Locate the cell with the specified text and output its [x, y] center coordinate. 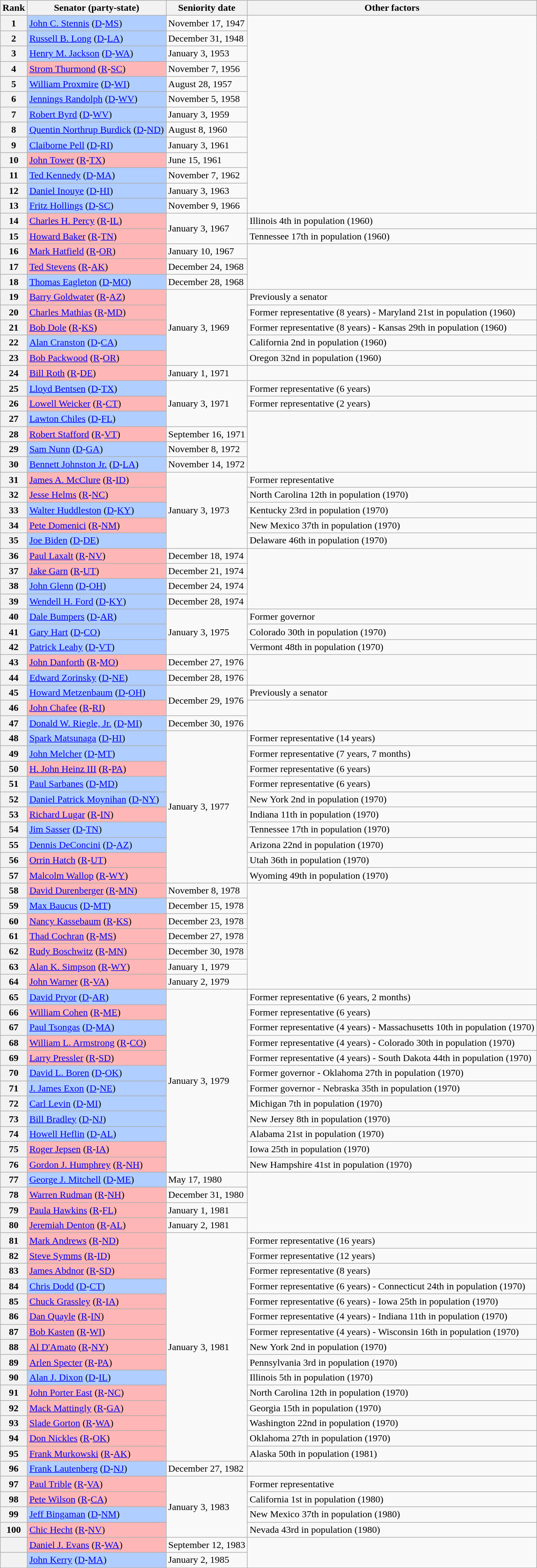
Indiana 11th in population (1970) [392, 814]
35 [14, 541]
December 27, 1978 [207, 936]
36 [14, 556]
December 24, 1974 [207, 586]
82 [14, 1256]
Alan Cranston (D-CA) [97, 343]
2 [14, 38]
25 [14, 388]
August 28, 1957 [207, 84]
88 [14, 1347]
62 [14, 952]
53 [14, 814]
Claiborne Pell (D-RI) [97, 145]
Jim Sasser (D-TN) [97, 830]
Alaska 50th in population (1981) [392, 1454]
Former representative (8 years) [392, 1271]
Chuck Grassley (R-IA) [97, 1301]
December 30, 1976 [207, 723]
Tennessee 17th in population (1970) [392, 830]
December 15, 1978 [207, 906]
Paul Trible (R-VA) [97, 1484]
90 [14, 1377]
69 [14, 1058]
Seniority date [207, 8]
Ted Stevens (R-AK) [97, 267]
16 [14, 251]
Former representative (14 years) [392, 738]
13 [14, 206]
Rank [14, 8]
September 12, 1983 [207, 1545]
January 3, 1977 [207, 807]
Steve Symms (R-ID) [97, 1256]
December 21, 1974 [207, 571]
Daniel Patrick Moynihan (D-NY) [97, 799]
Edward Zorinsky (D-NE) [97, 678]
Orrin Hatch (R-UT) [97, 860]
December 29, 1976 [207, 700]
Illinois 4th in population (1960) [392, 221]
John Glenn (D-OH) [97, 586]
Frank Murkowski (R-AK) [97, 1454]
43 [14, 662]
December 28, 1976 [207, 678]
71 [14, 1088]
Georgia 15th in population (1970) [392, 1408]
97 [14, 1484]
November 17, 1947 [207, 23]
Kentucky 23rd in population (1970) [392, 510]
65 [14, 997]
Daniel J. Evans (R-WA) [97, 1545]
November 8, 1978 [207, 890]
80 [14, 1225]
3 [14, 54]
Former representative (4 years) - Wisconsin 16th in population (1970) [392, 1332]
Former representative (6 years, 2 months) [392, 997]
66 [14, 1012]
Senator (party-state) [97, 8]
Charles Mathias (R-MD) [97, 312]
32 [14, 495]
78 [14, 1195]
Gary Hart (D-CO) [97, 632]
96 [14, 1469]
12 [14, 191]
Oklahoma 27th in population (1970) [392, 1438]
John Melcher (D-MT) [97, 754]
Arlen Specter (R-PA) [97, 1362]
Former representative (4 years) - Massachusetts 10th in population (1970) [392, 1027]
Slade Gorton (R-WA) [97, 1423]
William Cohen (R-ME) [97, 1012]
David L. Boren (D-OK) [97, 1073]
54 [14, 830]
Jennings Randolph (D-WV) [97, 99]
50 [14, 769]
31 [14, 480]
Ted Kennedy (D-MA) [97, 175]
January 2, 1985 [207, 1560]
28 [14, 434]
34 [14, 525]
Bill Bradley (D-NJ) [97, 1119]
45 [14, 693]
Wyoming 49th in population (1970) [392, 875]
June 15, 1961 [207, 160]
37 [14, 571]
Lawton Chiles (D-FL) [97, 419]
38 [14, 586]
Henry M. Jackson (D-WA) [97, 54]
74 [14, 1134]
Former governor - Nebraska 35th in population (1970) [392, 1088]
Dan Quayle (R-IN) [97, 1317]
Warren Rudman (R-NH) [97, 1195]
Oregon 32nd in population (1960) [392, 358]
January 3, 1971 [207, 403]
John Tower (R-TX) [97, 160]
64 [14, 982]
November 5, 1958 [207, 99]
January 3, 1959 [207, 114]
Pennsylvania 3rd in population (1970) [392, 1362]
Bob Kasten (R-WI) [97, 1332]
68 [14, 1043]
75 [14, 1149]
Charles H. Percy (R-IL) [97, 221]
Former representative (8 years) - Kansas 29th in population (1960) [392, 327]
January 1, 1971 [207, 373]
Former governor [392, 616]
December 18, 1974 [207, 556]
Robert Byrd (D-WV) [97, 114]
Bill Roth (R-DE) [97, 373]
January 3, 1961 [207, 145]
56 [14, 860]
January 1, 1981 [207, 1210]
Dennis DeConcini (D-AZ) [97, 845]
Wendell H. Ford (D-KY) [97, 601]
January 3, 1983 [207, 1507]
Paula Hawkins (R-FL) [97, 1210]
Former representative (2 years) [392, 403]
40 [14, 616]
89 [14, 1362]
Pete Domenici (R-NM) [97, 525]
67 [14, 1027]
93 [14, 1423]
Howard Metzenbaum (D-OH) [97, 693]
John Kerry (D-MA) [97, 1560]
85 [14, 1301]
92 [14, 1408]
41 [14, 632]
Former representative (12 years) [392, 1256]
46 [14, 708]
John Chafee (R-RI) [97, 708]
Jake Garn (R-UT) [97, 571]
Quentin Northrup Burdick (D-ND) [97, 130]
87 [14, 1332]
Sam Nunn (D-GA) [97, 449]
57 [14, 875]
September 16, 1971 [207, 434]
18 [14, 282]
Michigan 7th in population (1970) [392, 1103]
Gordon J. Humphrey (R-NH) [97, 1165]
Pete Wilson (R-CA) [97, 1499]
Mark Hatfield (R-OR) [97, 251]
11 [14, 175]
November 9, 1966 [207, 206]
January 2, 1979 [207, 982]
January 3, 1953 [207, 54]
Dale Bumpers (D-AR) [97, 616]
David Pryor (D-AR) [97, 997]
November 7, 1962 [207, 175]
Washington 22nd in population (1970) [392, 1423]
Howell Heflin (D-AL) [97, 1134]
Utah 36th in population (1970) [392, 860]
Don Nickles (R-OK) [97, 1438]
H. John Heinz III (R-PA) [97, 769]
33 [14, 510]
59 [14, 906]
December 28, 1974 [207, 601]
94 [14, 1438]
Daniel Inouye (D-HI) [97, 191]
December 27, 1976 [207, 662]
73 [14, 1119]
James A. McClure (R-ID) [97, 480]
January 3, 1975 [207, 632]
Larry Pressler (R-SD) [97, 1058]
Paul Tsongas (D-MA) [97, 1027]
Alan K. Simpson (R-WY) [97, 967]
Illinois 5th in population (1970) [392, 1377]
Chris Dodd (D-CT) [97, 1286]
David Durenberger (R-MN) [97, 890]
Paul Sarbanes (D-MD) [97, 784]
December 31, 1948 [207, 38]
Jesse Helms (R-NC) [97, 495]
Former representative (8 years) - Maryland 21st in population (1960) [392, 312]
Former representative (4 years) - Indiana 11th in population (1970) [392, 1317]
Spark Matsunaga (D-HI) [97, 738]
Patrick Leahy (D-VT) [97, 647]
Chic Hecht (R-NV) [97, 1530]
California 1st in population (1980) [392, 1499]
22 [14, 343]
Barry Goldwater (R-AZ) [97, 297]
100 [14, 1530]
November 8, 1972 [207, 449]
61 [14, 936]
76 [14, 1165]
24 [14, 373]
November 14, 1972 [207, 465]
Russell B. Long (D-LA) [97, 38]
Max Baucus (D-MT) [97, 906]
William L. Armstrong (R-CO) [97, 1043]
Mark Andrews (R-ND) [97, 1241]
John Porter East (R-NC) [97, 1392]
December 24, 1968 [207, 267]
70 [14, 1073]
Lowell Weicker (R-CT) [97, 403]
Howard Baker (R-TN) [97, 236]
Bob Dole (R-KS) [97, 327]
Joe Biden (D-DE) [97, 541]
May 17, 1980 [207, 1180]
January 3, 1967 [207, 229]
79 [14, 1210]
Former representative (7 years, 7 months) [392, 754]
Tennessee 17th in population (1960) [392, 236]
December 30, 1978 [207, 952]
January 2, 1981 [207, 1225]
83 [14, 1271]
30 [14, 465]
39 [14, 601]
January 3, 1981 [207, 1347]
14 [14, 221]
29 [14, 449]
Frank Lautenberg (D-NJ) [97, 1469]
99 [14, 1514]
19 [14, 297]
Malcolm Wallop (R-WY) [97, 875]
81 [14, 1241]
Former governor - Oklahoma 27th in population (1970) [392, 1073]
Thad Cochran (R-MS) [97, 936]
November 7, 1956 [207, 69]
95 [14, 1454]
December 28, 1968 [207, 282]
21 [14, 327]
Paul Laxalt (R-NV) [97, 556]
6 [14, 99]
Strom Thurmond (R-SC) [97, 69]
Bennett Johnston Jr. (D-LA) [97, 465]
Arizona 22nd in population (1970) [392, 845]
60 [14, 921]
Al D'Amato (R-NY) [97, 1347]
New Hampshire 41st in population (1970) [392, 1165]
December 27, 1982 [207, 1469]
Former representative (4 years) - South Dakota 44th in population (1970) [392, 1058]
John Warner (R-VA) [97, 982]
23 [14, 358]
Jeff Bingaman (D-NM) [97, 1514]
Other factors [392, 8]
Former representative (4 years) - Colorado 30th in population (1970) [392, 1043]
January 3, 1969 [207, 327]
Robert Stafford (R-VT) [97, 434]
44 [14, 678]
January 3, 1963 [207, 191]
20 [14, 312]
January 3, 1979 [207, 1081]
Delaware 46th in population (1970) [392, 541]
Bob Packwood (R-OR) [97, 358]
John C. Stennis (D-MS) [97, 23]
Former representative (6 years) - Connecticut 24th in population (1970) [392, 1286]
George J. Mitchell (D-ME) [97, 1180]
Fritz Hollings (D-SC) [97, 206]
January 1, 1979 [207, 967]
Alabama 21st in population (1970) [392, 1134]
9 [14, 145]
Jeremiah Denton (R-AL) [97, 1225]
December 23, 1978 [207, 921]
William Proxmire (D-WI) [97, 84]
15 [14, 236]
James Abdnor (R-SD) [97, 1271]
Walter Huddleston (D-KY) [97, 510]
8 [14, 130]
27 [14, 419]
Carl Levin (D-MI) [97, 1103]
7 [14, 114]
58 [14, 890]
1 [14, 23]
42 [14, 647]
47 [14, 723]
55 [14, 845]
Colorado 30th in population (1970) [392, 632]
51 [14, 784]
10 [14, 160]
Mack Mattingly (R-GA) [97, 1408]
Nevada 43rd in population (1980) [392, 1530]
January 10, 1967 [207, 251]
Roger Jepsen (R-IA) [97, 1149]
4 [14, 69]
48 [14, 738]
Former representative (16 years) [392, 1241]
John Danforth (R-MO) [97, 662]
77 [14, 1180]
New Mexico 37th in population (1970) [392, 525]
New Jersey 8th in population (1970) [392, 1119]
63 [14, 967]
January 3, 1973 [207, 510]
Donald W. Riegle, Jr. (D-MI) [97, 723]
Former representative (6 years) - Iowa 25th in population (1970) [392, 1301]
72 [14, 1103]
New Mexico 37th in population (1980) [392, 1514]
August 8, 1960 [207, 130]
98 [14, 1499]
California 2nd in population (1960) [392, 343]
Thomas Eagleton (D-MO) [97, 282]
Alan J. Dixon (D-IL) [97, 1377]
26 [14, 403]
J. James Exon (D-NE) [97, 1088]
Nancy Kassebaum (R-KS) [97, 921]
Rudy Boschwitz (R-MN) [97, 952]
86 [14, 1317]
Vermont 48th in population (1970) [392, 647]
5 [14, 84]
49 [14, 754]
December 31, 1980 [207, 1195]
Iowa 25th in population (1970) [392, 1149]
91 [14, 1392]
Richard Lugar (R-IN) [97, 814]
17 [14, 267]
84 [14, 1286]
Lloyd Bentsen (D-TX) [97, 388]
52 [14, 799]
